From the cell containing the given text, extract its center point as [x, y] coordinate. 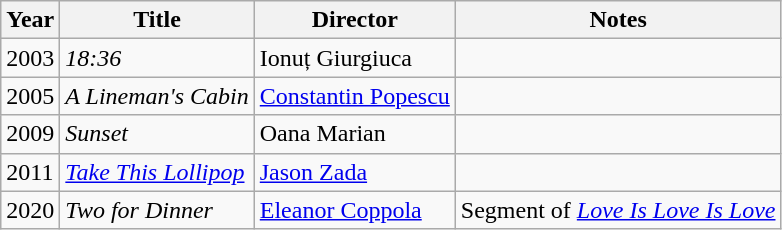
18:36 [157, 58]
Notes [618, 20]
Eleanor Coppola [354, 210]
2003 [30, 58]
2009 [30, 134]
Ionuț Giurgiuca [354, 58]
A Lineman's Cabin [157, 96]
Constantin Popescu [354, 96]
2011 [30, 172]
Segment of Love Is Love Is Love [618, 210]
Sunset [157, 134]
Jason Zada [354, 172]
Year [30, 20]
Title [157, 20]
Take This Lollipop [157, 172]
Oana Marian [354, 134]
2005 [30, 96]
Director [354, 20]
2020 [30, 210]
Two for Dinner [157, 210]
